Identify which cell holds the provided text, then report its (x, y) central coordinate. 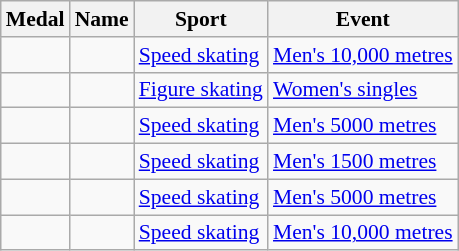
Sport (201, 19)
Men's 1500 metres (363, 162)
Figure skating (201, 90)
Medal (36, 19)
Women's singles (363, 90)
Event (363, 19)
Name (102, 19)
